Identify which cell holds the provided text, then report its [x, y] central coordinate. 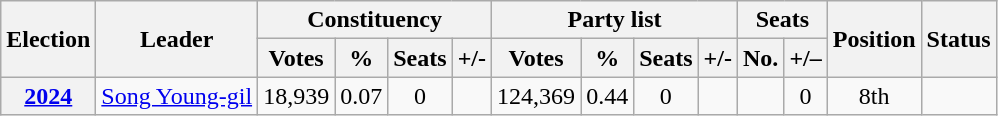
0.07 [362, 96]
+/– [806, 58]
Status [958, 39]
Election [48, 39]
18,939 [296, 96]
Leader [177, 39]
124,369 [536, 96]
2024 [48, 96]
Party list [615, 20]
0.44 [608, 96]
Constituency [375, 20]
Song Young-gil [177, 96]
Position [874, 39]
8th [874, 96]
No. [760, 58]
